Determine the [X, Y] coordinate at the center of the cell enclosing the given text.  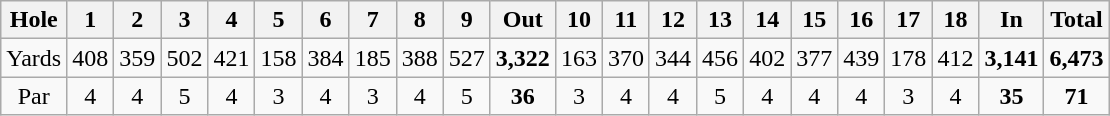
6 [326, 20]
16 [862, 20]
17 [908, 20]
1 [90, 20]
502 [184, 58]
Hole [34, 20]
158 [278, 58]
456 [720, 58]
Total [1076, 20]
439 [862, 58]
Par [34, 96]
9 [466, 20]
14 [768, 20]
408 [90, 58]
370 [626, 58]
163 [578, 58]
384 [326, 58]
7 [372, 20]
Yards [34, 58]
10 [578, 20]
359 [138, 58]
421 [232, 58]
15 [814, 20]
36 [522, 96]
377 [814, 58]
3,322 [522, 58]
8 [420, 20]
344 [672, 58]
178 [908, 58]
2 [138, 20]
35 [1012, 96]
71 [1076, 96]
3,141 [1012, 58]
412 [956, 58]
388 [420, 58]
12 [672, 20]
18 [956, 20]
Out [522, 20]
11 [626, 20]
402 [768, 58]
In [1012, 20]
185 [372, 58]
527 [466, 58]
6,473 [1076, 58]
13 [720, 20]
